Return the [x, y] coordinate for the center point of the cell that contains the specified text.  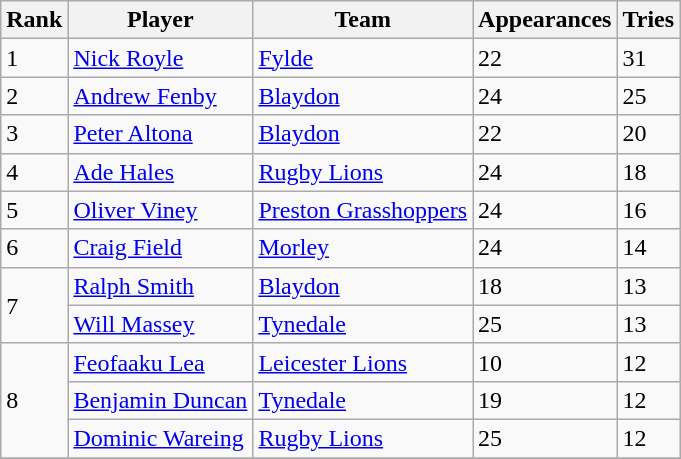
20 [648, 134]
8 [34, 400]
Will Massey [160, 324]
Oliver Viney [160, 210]
Feofaaku Lea [160, 362]
Team [363, 20]
Ralph Smith [160, 286]
Morley [363, 248]
7 [34, 305]
2 [34, 96]
Andrew Fenby [160, 96]
31 [648, 58]
19 [545, 400]
3 [34, 134]
Preston Grasshoppers [363, 210]
Benjamin Duncan [160, 400]
14 [648, 248]
Craig Field [160, 248]
Player [160, 20]
6 [34, 248]
Nick Royle [160, 58]
Ade Hales [160, 172]
Leicester Lions [363, 362]
Appearances [545, 20]
Rank [34, 20]
16 [648, 210]
Fylde [363, 58]
10 [545, 362]
Dominic Wareing [160, 438]
1 [34, 58]
4 [34, 172]
Tries [648, 20]
Peter Altona [160, 134]
5 [34, 210]
